Locate the cell with the specified text and output its (x, y) center coordinate. 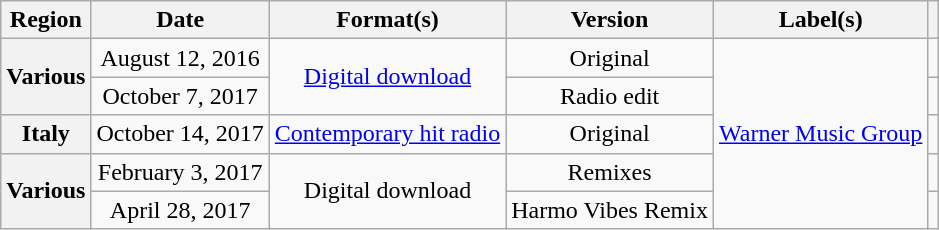
Harmo Vibes Remix (610, 210)
October 7, 2017 (180, 96)
Contemporary hit radio (387, 134)
Region (46, 20)
Version (610, 20)
Warner Music Group (820, 134)
October 14, 2017 (180, 134)
February 3, 2017 (180, 172)
April 28, 2017 (180, 210)
Format(s) (387, 20)
Date (180, 20)
Italy (46, 134)
August 12, 2016 (180, 58)
Label(s) (820, 20)
Remixes (610, 172)
Radio edit (610, 96)
